Identify which cell holds the provided text, then report its [X, Y] central coordinate. 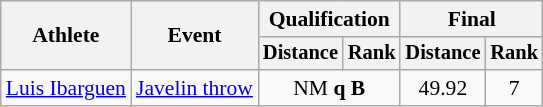
Athlete [66, 36]
Javelin throw [194, 88]
Luis Ibarguen [66, 88]
7 [514, 88]
49.92 [442, 88]
Qualification [329, 19]
NM q B [329, 88]
Final [471, 19]
Event [194, 36]
